For the text-containing cell, return its midpoint in [X, Y] coordinate format. 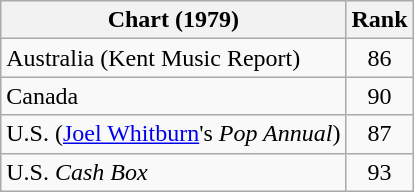
93 [380, 172]
86 [380, 58]
U.S. Cash Box [174, 172]
Australia (Kent Music Report) [174, 58]
Rank [380, 20]
Canada [174, 96]
U.S. (Joel Whitburn's Pop Annual) [174, 134]
87 [380, 134]
Chart (1979) [174, 20]
90 [380, 96]
